Find where the given text appears and provide that cell's center as (X, Y) coordinate. 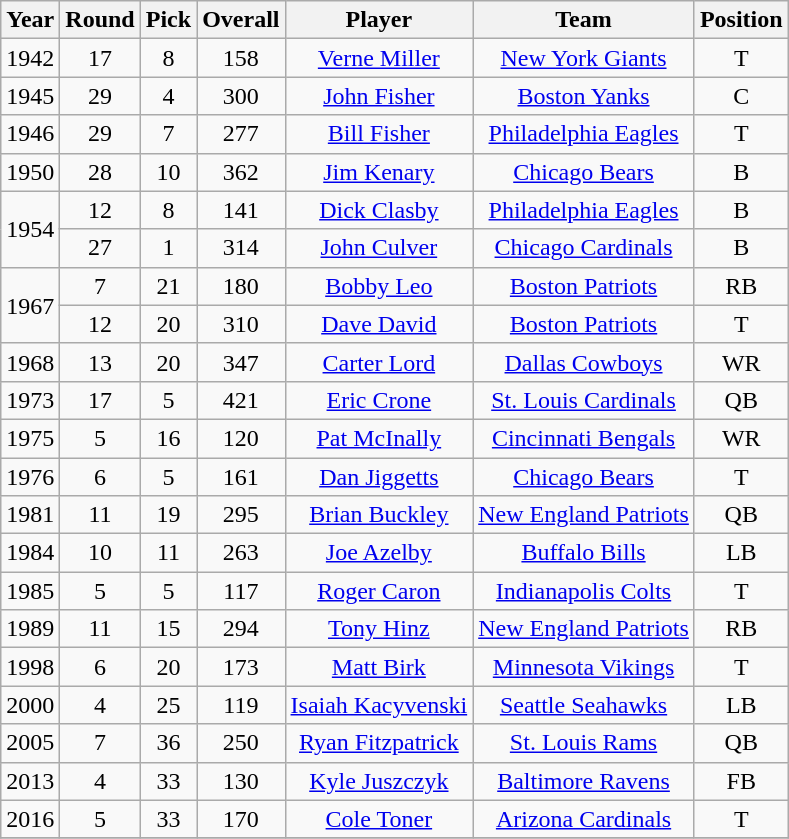
Indianapolis Colts (584, 591)
Overall (241, 20)
173 (241, 667)
310 (241, 324)
119 (241, 705)
Kyle Juszczyk (379, 781)
Matt Birk (379, 667)
141 (241, 210)
1 (168, 248)
158 (241, 58)
1998 (30, 667)
Isaiah Kacyvenski (379, 705)
Brian Buckley (379, 515)
St. Louis Rams (584, 743)
Baltimore Ravens (584, 781)
Bill Fisher (379, 134)
300 (241, 96)
161 (241, 477)
Arizona Cardinals (584, 819)
19 (168, 515)
C (741, 96)
Joe Azelby (379, 553)
John Fisher (379, 96)
Dallas Cowboys (584, 362)
FB (741, 781)
1985 (30, 591)
1967 (30, 305)
25 (168, 705)
Player (379, 20)
263 (241, 553)
1946 (30, 134)
Year (30, 20)
Cole Toner (379, 819)
Eric Crone (379, 400)
1976 (30, 477)
314 (241, 248)
2005 (30, 743)
Pick (168, 20)
Pat McInally (379, 438)
294 (241, 629)
1950 (30, 172)
Carter Lord (379, 362)
Tony Hinz (379, 629)
362 (241, 172)
Dave David (379, 324)
1981 (30, 515)
1973 (30, 400)
Minnesota Vikings (584, 667)
Seattle Seahawks (584, 705)
Position (741, 20)
Verne Miller (379, 58)
21 (168, 286)
1989 (30, 629)
27 (100, 248)
277 (241, 134)
16 (168, 438)
117 (241, 591)
250 (241, 743)
421 (241, 400)
St. Louis Cardinals (584, 400)
Team (584, 20)
Jim Kenary (379, 172)
170 (241, 819)
1942 (30, 58)
13 (100, 362)
Ryan Fitzpatrick (379, 743)
120 (241, 438)
2016 (30, 819)
28 (100, 172)
John Culver (379, 248)
2013 (30, 781)
New York Giants (584, 58)
Dick Clasby (379, 210)
180 (241, 286)
Chicago Cardinals (584, 248)
1954 (30, 229)
1984 (30, 553)
Dan Jiggetts (379, 477)
15 (168, 629)
36 (168, 743)
1945 (30, 96)
130 (241, 781)
Round (100, 20)
Roger Caron (379, 591)
295 (241, 515)
347 (241, 362)
Bobby Leo (379, 286)
Boston Yanks (584, 96)
1968 (30, 362)
2000 (30, 705)
Cincinnati Bengals (584, 438)
Buffalo Bills (584, 553)
1975 (30, 438)
